Detect which cell encompasses the target text, then output its [x, y] center coordinate. 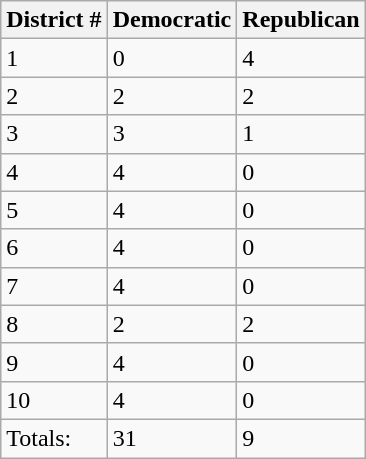
7 [54, 286]
Totals: [54, 438]
5 [54, 210]
31 [172, 438]
10 [54, 400]
6 [54, 248]
8 [54, 324]
District # [54, 20]
Republican [301, 20]
Democratic [172, 20]
